Detect which cell encompasses the target text, then output its [X, Y] center coordinate. 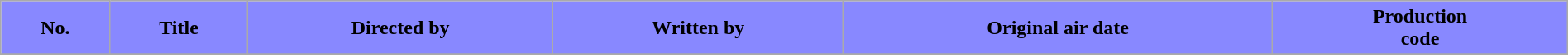
Title [179, 28]
No. [55, 28]
Directed by [400, 28]
Original air date [1057, 28]
Written by [698, 28]
Productioncode [1420, 28]
